Return (x, y) of the center of cell containing provided text 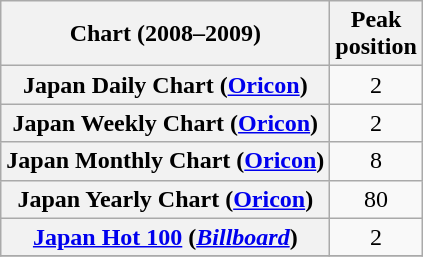
Chart (2008–2009) (166, 34)
80 (376, 199)
Peakposition (376, 34)
Japan Weekly Chart (Oricon) (166, 123)
8 (376, 161)
Japan Daily Chart (Oricon) (166, 85)
Japan Monthly Chart (Oricon) (166, 161)
Japan Hot 100 (Billboard) (166, 237)
Japan Yearly Chart (Oricon) (166, 199)
